Provide the [X, Y] coordinate of the cell's center where the given text is located.  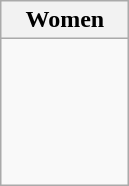
Women [65, 20]
